Scan for the cell matching the given text and deliver its [x, y] coordinate at center. 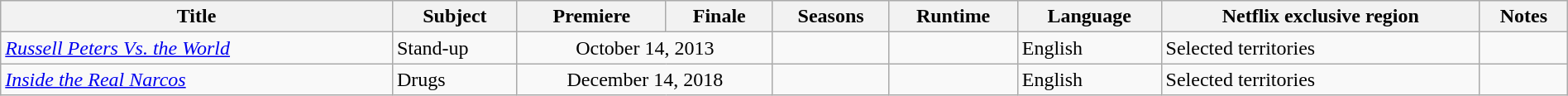
Stand-up [455, 48]
Seasons [830, 17]
Runtime [953, 17]
October 14, 2013 [645, 48]
Subject [455, 17]
Finale [719, 17]
Premiere [591, 17]
Drugs [455, 79]
Language [1089, 17]
Notes [1523, 17]
Inside the Real Narcos [197, 79]
Netflix exclusive region [1320, 17]
December 14, 2018 [645, 79]
Title [197, 17]
Russell Peters Vs. the World [197, 48]
